Identify which cell holds the provided text, then report its (X, Y) central coordinate. 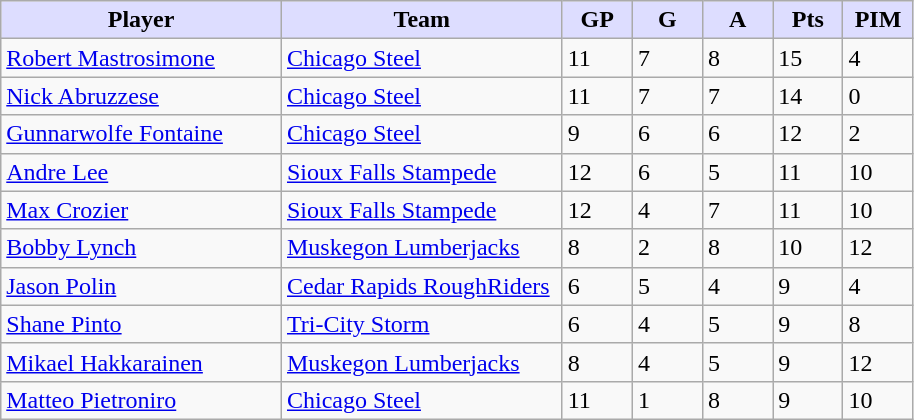
14 (808, 96)
Matteo Pietroniro (142, 400)
Shane Pinto (142, 324)
Robert Mastrosimone (142, 58)
GP (597, 20)
Tri-City Storm (422, 324)
Andre Lee (142, 172)
Jason Polin (142, 286)
Pts (808, 20)
0 (878, 96)
Bobby Lynch (142, 248)
Mikael Hakkarainen (142, 362)
15 (808, 58)
Max Crozier (142, 210)
Team (422, 20)
Cedar Rapids RoughRiders (422, 286)
Player (142, 20)
Gunnarwolfe Fontaine (142, 134)
Nick Abruzzese (142, 96)
G (667, 20)
A (738, 20)
PIM (878, 20)
1 (667, 400)
